Scan for the cell matching the given text and deliver its (X, Y) coordinate at center. 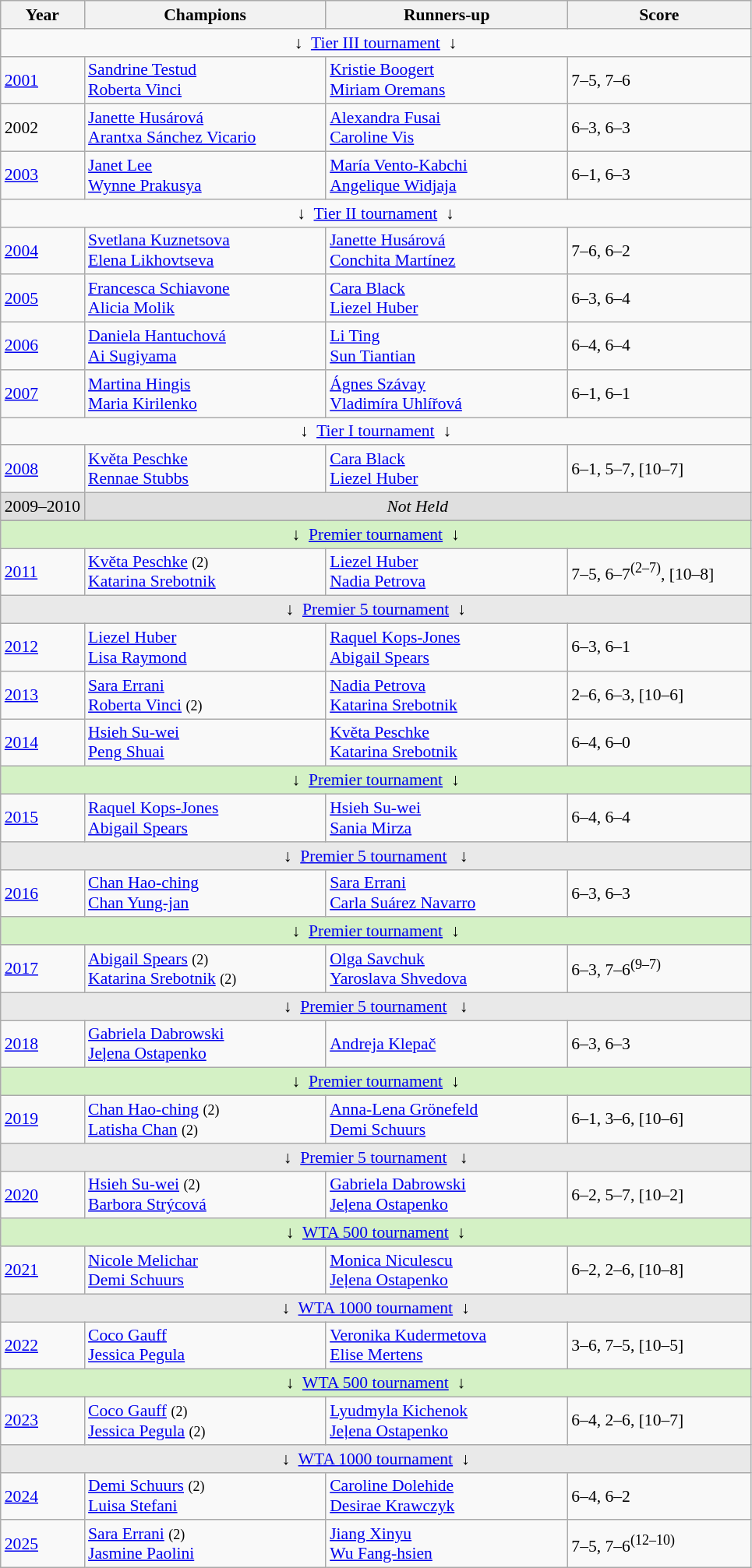
2022 (42, 1346)
2006 (42, 346)
Andreja Klepač (447, 1044)
2007 (42, 394)
Sandrine Testud Roberta Vinci (205, 79)
2016 (42, 893)
6–1, 6–3 (659, 176)
Score (659, 15)
Caroline Dolehide Desirae Krawczyk (447, 1496)
6–3, 6–4 (659, 299)
2008 (42, 469)
Chan Hao-ching Chan Yung-jan (205, 893)
2001 (42, 79)
Year (42, 15)
2–6, 6–3, [10–6] (659, 695)
2009–2010 (42, 507)
6–3, 7–6(9–7) (659, 969)
6–4, 2–6, [10–7] (659, 1421)
Kristie Boogert Miriam Oremans (447, 79)
Monica Niculescu Jeļena Ostapenko (447, 1270)
Hsieh Su-wei Peng Shuai (205, 743)
2024 (42, 1496)
Květa Peschke (2) Katarina Srebotnik (205, 572)
María Vento-Kabchi Angelique Widjaja (447, 176)
Veronika Kudermetova Elise Mertens (447, 1346)
Abigail Spears (2) Katarina Srebotnik (2) (205, 969)
2013 (42, 695)
Daniela Hantuchová Ai Sugiyama (205, 346)
2017 (42, 969)
2014 (42, 743)
Anna-Lena Grönefeld Demi Schuurs (447, 1120)
Svetlana Kuznetsova Elena Likhovtseva (205, 251)
2023 (42, 1421)
Chan Hao-ching (2) Latisha Chan (2) (205, 1120)
↓ Tier I tournament ↓ (376, 432)
Liezel Huber Lisa Raymond (205, 648)
Liezel Huber Nadia Petrova (447, 572)
3–6, 7–5, [10–5] (659, 1346)
Demi Schuurs (2) Luisa Stefani (205, 1496)
Alexandra Fusai Caroline Vis (447, 128)
7–6, 6–2 (659, 251)
Hsieh Su-wei (2) Barbora Strýcová (205, 1195)
Coco Gauff Jessica Pegula (205, 1346)
Sara Errani (2) Jasmine Paolini (205, 1544)
Runners-up (447, 15)
6–1, 6–1 (659, 394)
Květa Peschke Katarina Srebotnik (447, 743)
6–1, 3–6, [10–6] (659, 1120)
6–1, 5–7, [10–7] (659, 469)
Janette Husárová Conchita Martínez (447, 251)
Lyudmyla Kichenok Jeļena Ostapenko (447, 1421)
7–5, 7–6 (659, 79)
2003 (42, 176)
Not Held (418, 507)
2019 (42, 1120)
2004 (42, 251)
Francesca Schiavone Alicia Molik (205, 299)
Janette Husárová Arantxa Sánchez Vicario (205, 128)
Ágnes Szávay Vladimíra Uhlířová (447, 394)
Coco Gauff (2) Jessica Pegula (2) (205, 1421)
Jiang Xinyu Wu Fang-hsien (447, 1544)
Janet Lee Wynne Prakusya (205, 176)
↓ Tier II tournament ↓ (376, 213)
6–4, 6–2 (659, 1496)
7–5, 6–7(2–7), [10–8] (659, 572)
Martina Hingis Maria Kirilenko (205, 394)
2018 (42, 1044)
2011 (42, 572)
Nicole Melichar Demi Schuurs (205, 1270)
Hsieh Su-wei Sania Mirza (447, 818)
Li Ting Sun Tiantian (447, 346)
7–5, 7–6(12–10) (659, 1544)
6–2, 2–6, [10–8] (659, 1270)
2021 (42, 1270)
2005 (42, 299)
↓ Tier III tournament ↓ (376, 43)
2015 (42, 818)
2020 (42, 1195)
Květa Peschke Rennae Stubbs (205, 469)
6–4, 6–0 (659, 743)
Sara Errani Roberta Vinci (2) (205, 695)
6–3, 6–1 (659, 648)
Olga Savchuk Yaroslava Shvedova (447, 969)
Sara Errani Carla Suárez Navarro (447, 893)
2012 (42, 648)
2002 (42, 128)
6–2, 5–7, [10–2] (659, 1195)
Champions (205, 15)
Nadia Petrova Katarina Srebotnik (447, 695)
2025 (42, 1544)
